Output the [X, Y] coordinate of the center of the cell containing the given text.  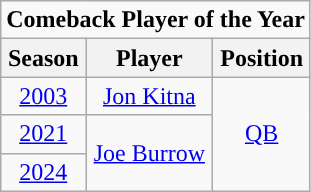
Player [150, 58]
2024 [44, 172]
Position [262, 58]
Joe Burrow [150, 153]
Comeback Player of the Year [156, 20]
Season [44, 58]
Jon Kitna [150, 96]
2021 [44, 134]
QB [262, 134]
2003 [44, 96]
